Capture the cell that displays the provided text and extract its (X, Y) central coordinate. 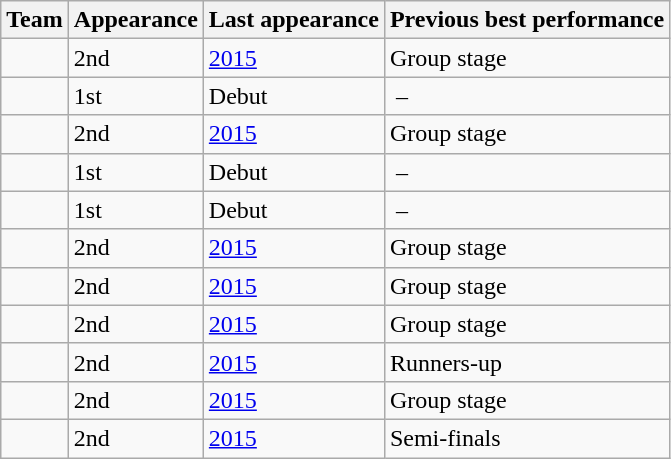
Team (35, 20)
Runners-up (526, 362)
Previous best performance (526, 20)
Last appearance (294, 20)
Semi-finals (526, 438)
Appearance (136, 20)
